From the cell containing the given text, extract its center point as (x, y) coordinate. 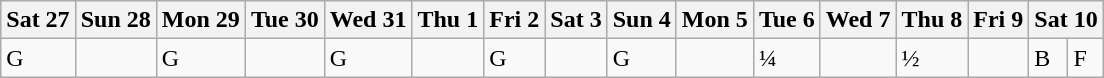
¼ (786, 58)
Mon 5 (714, 20)
Thu 8 (932, 20)
Mon 29 (200, 20)
Sat 27 (38, 20)
Sat 10 (1066, 20)
Sun 4 (642, 20)
Thu 1 (448, 20)
Fri 9 (998, 20)
Sat 3 (576, 20)
Sun 28 (116, 20)
Wed 7 (858, 20)
Tue 30 (284, 20)
B (1048, 58)
Fri 2 (514, 20)
F (1086, 58)
Wed 31 (368, 20)
Tue 6 (786, 20)
½ (932, 58)
